Capture the cell that displays the provided text and extract its (x, y) central coordinate. 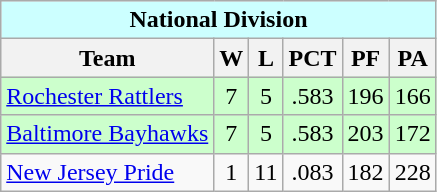
Baltimore Bayhawks (108, 134)
PF (366, 58)
182 (366, 172)
Rochester Rattlers (108, 96)
PA (412, 58)
New Jersey Pride (108, 172)
228 (412, 172)
.083 (312, 172)
11 (266, 172)
L (266, 58)
166 (412, 96)
1 (232, 172)
196 (366, 96)
National Division (218, 20)
203 (366, 134)
172 (412, 134)
PCT (312, 58)
W (232, 58)
Team (108, 58)
